Search for the cell housing the specified text and yield its (x, y) center coordinate. 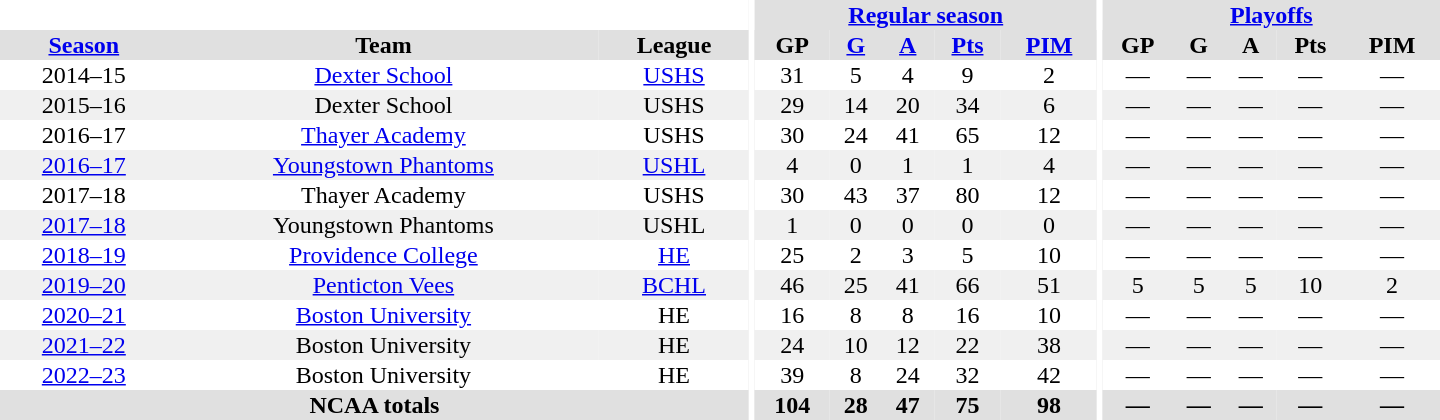
2021–22 (84, 345)
2020–21 (84, 315)
Team (384, 45)
51 (1049, 285)
NCAA totals (374, 405)
32 (968, 375)
104 (792, 405)
League (674, 45)
46 (792, 285)
65 (968, 135)
34 (968, 105)
39 (792, 375)
2022–23 (84, 375)
Season (84, 45)
3 (908, 255)
2019–20 (84, 285)
29 (792, 105)
98 (1049, 405)
22 (968, 345)
2015–16 (84, 105)
Penticton Vees (384, 285)
2014–15 (84, 75)
43 (856, 195)
80 (968, 195)
38 (1049, 345)
75 (968, 405)
Playoffs (1272, 15)
2018–19 (84, 255)
42 (1049, 375)
6 (1049, 105)
14 (856, 105)
28 (856, 405)
Providence College (384, 255)
37 (908, 195)
47 (908, 405)
20 (908, 105)
66 (968, 285)
BCHL (674, 285)
Regular season (926, 15)
9 (968, 75)
31 (792, 75)
